Pinpoint the cell where the given text exists, returning its (x, y) midpoint coordinate. 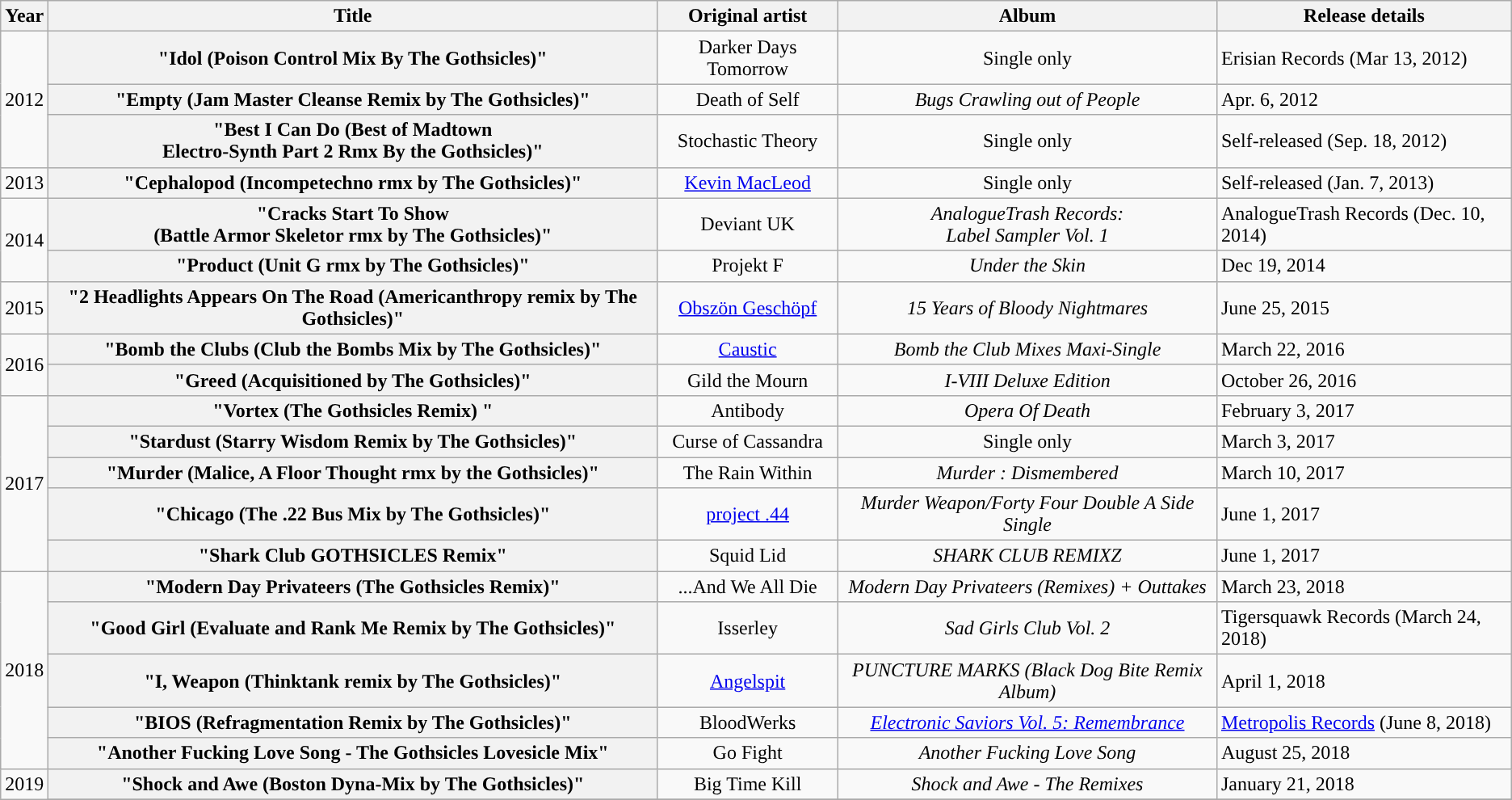
2016 (24, 364)
2015 (24, 307)
"I, Weapon (Thinktank remix by The Gothsicles)" (353, 680)
"Idol (Poison Control Mix By The Gothsicles)" (353, 58)
2013 (24, 183)
March 10, 2017 (1363, 473)
Squid Lid (748, 556)
"Bomb the Clubs (Club the Bombs Mix by The Gothsicles)" (353, 349)
Obszön Geschöpf (748, 307)
"2 Headlights Appears On The Road (Americanthropy remix by The Gothsicles)" (353, 307)
2019 (24, 784)
2017 (24, 483)
AnalogueTrash Records (Dec. 10, 2014) (1363, 225)
Self-released (Jan. 7, 2013) (1363, 183)
August 25, 2018 (1363, 753)
June 25, 2015 (1363, 307)
"Cracks Start To Show(Battle Armor Skeletor rmx by The Gothsicles)" (353, 225)
Self-released (Sep. 18, 2012) (1363, 141)
"Modern Day Privateers (The Gothsicles Remix)" (353, 587)
Original artist (748, 16)
Metropolis Records (June 8, 2018) (1363, 722)
project .44 (748, 514)
The Rain Within (748, 473)
"Greed (Acquisitioned by The Gothsicles)" (353, 380)
"BIOS (Refragmentation Remix by The Gothsicles)" (353, 722)
Sad Girls Club Vol. 2 (1027, 629)
Title (353, 16)
Caustic (748, 349)
Projekt F (748, 266)
"Vortex (The Gothsicles Remix) " (353, 411)
Another Fucking Love Song (1027, 753)
2012 (24, 99)
Apr. 6, 2012 (1363, 99)
15 Years of Bloody Nightmares (1027, 307)
Death of Self (748, 99)
March 3, 2017 (1363, 441)
2018 (24, 670)
Kevin MacLeod (748, 183)
"Empty (Jam Master Cleanse Remix by The Gothsicles)" (353, 99)
Tigersquawk Records (March 24, 2018) (1363, 629)
Angelspit (748, 680)
Darker Days Tomorrow (748, 58)
Modern Day Privateers (Remixes) + Outtakes (1027, 587)
March 22, 2016 (1363, 349)
"Stardust (Starry Wisdom Remix by The Gothsicles)" (353, 441)
SHARK CLUB REMIXZ (1027, 556)
Go Fight (748, 753)
"Murder (Malice, A Floor Thought rmx by the Gothsicles)" (353, 473)
Dec 19, 2014 (1363, 266)
Year (24, 16)
Shock and Awe - The Remixes (1027, 784)
Opera Of Death (1027, 411)
"Best I Can Do (Best of MadtownElectro-Synth Part 2 Rmx By the Gothsicles)" (353, 141)
"Shark Club GOTHSICLES Remix" (353, 556)
Big Time Kill (748, 784)
Murder : Dismembered (1027, 473)
AnalogueTrash Records:Label Sampler Vol. 1 (1027, 225)
October 26, 2016 (1363, 380)
Bugs Crawling out of People (1027, 99)
PUNCTURE MARKS (Black Dog Bite Remix Album) (1027, 680)
Curse of Cassandra (748, 441)
February 3, 2017 (1363, 411)
Bomb the Club Mixes Maxi-Single (1027, 349)
Under the Skin (1027, 266)
April 1, 2018 (1363, 680)
I-VIII Deluxe Edition (1027, 380)
"Cephalopod (Incompetechno rmx by The Gothsicles)" (353, 183)
March 23, 2018 (1363, 587)
...And We All Die (748, 587)
Electronic Saviors Vol. 5: Remembrance (1027, 722)
"Shock and Awe (Boston Dyna-Mix by The Gothsicles)" (353, 784)
"Another Fucking Love Song - The Gothsicles Lovesicle Mix" (353, 753)
Stochastic Theory (748, 141)
"Good Girl (Evaluate and Rank Me Remix by The Gothsicles)" (353, 629)
"Product (Unit G rmx by The Gothsicles)" (353, 266)
Deviant UK (748, 225)
Isserley (748, 629)
BloodWerks (748, 722)
Gild the Mourn (748, 380)
January 21, 2018 (1363, 784)
Erisian Records (Mar 13, 2012) (1363, 58)
Release details (1363, 16)
"Chicago (The .22 Bus Mix by The Gothsicles)" (353, 514)
Album (1027, 16)
Antibody (748, 411)
Murder Weapon/Forty Four Double A Side Single (1027, 514)
2014 (24, 239)
